Detect which cell encompasses the target text, then output its [X, Y] center coordinate. 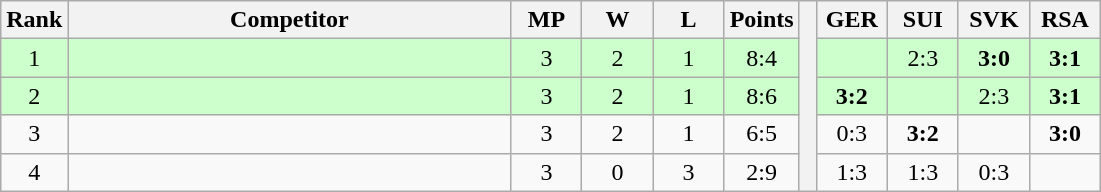
MP [546, 20]
L [688, 20]
Competitor [290, 20]
W [618, 20]
GER [852, 20]
8:6 [762, 96]
Rank [34, 20]
8:4 [762, 58]
Points [762, 20]
6:5 [762, 134]
RSA [1064, 20]
SUI [922, 20]
0 [618, 172]
SVK [994, 20]
2:9 [762, 172]
4 [34, 172]
